Search for the cell housing the specified text and yield its (x, y) center coordinate. 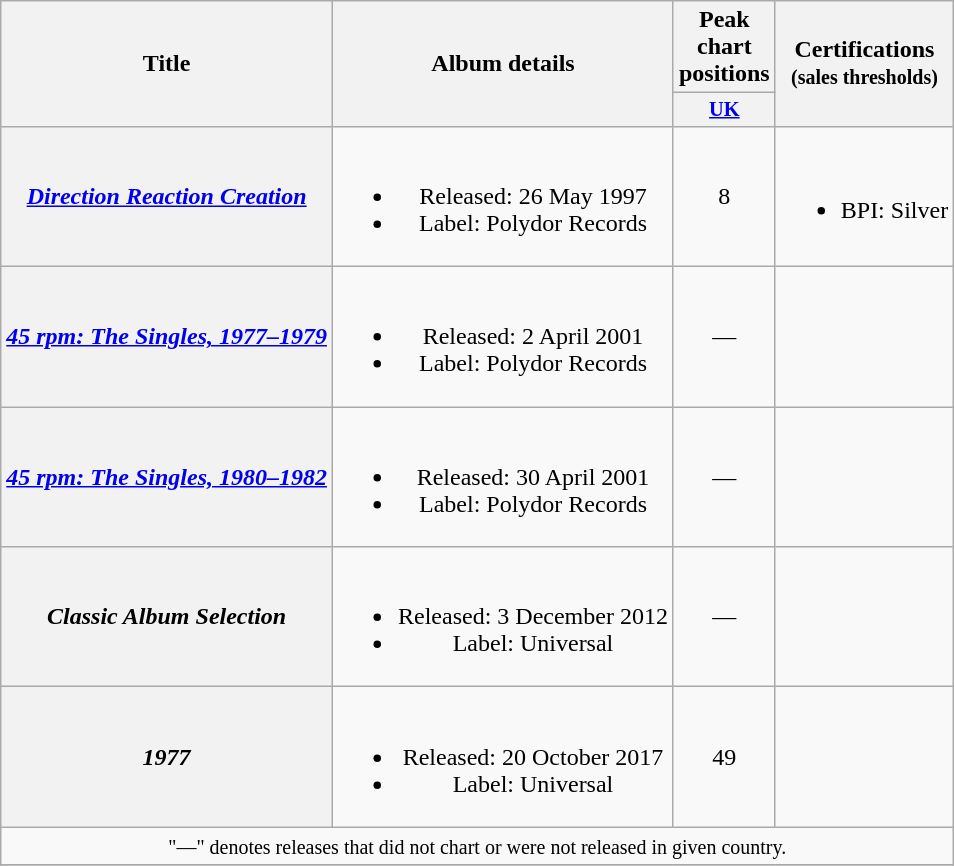
UK (724, 110)
Album details (504, 64)
Classic Album Selection (167, 617)
49 (724, 757)
45 rpm: The Singles, 1980–1982 (167, 477)
Title (167, 64)
Direction Reaction Creation (167, 196)
BPI: Silver (864, 196)
45 rpm: The Singles, 1977–1979 (167, 337)
Released: 26 May 1997Label: Polydor Records (504, 196)
Peak chart positions (724, 47)
"—" denotes releases that did not chart or were not released in given country. (478, 846)
Released: 3 December 2012Label: Universal (504, 617)
1977 (167, 757)
Released: 2 April 2001Label: Polydor Records (504, 337)
8 (724, 196)
Released: 20 October 2017Label: Universal (504, 757)
Released: 30 April 2001Label: Polydor Records (504, 477)
Certifications(sales thresholds) (864, 64)
